Output the [x, y] coordinate of the center of the cell containing the given text.  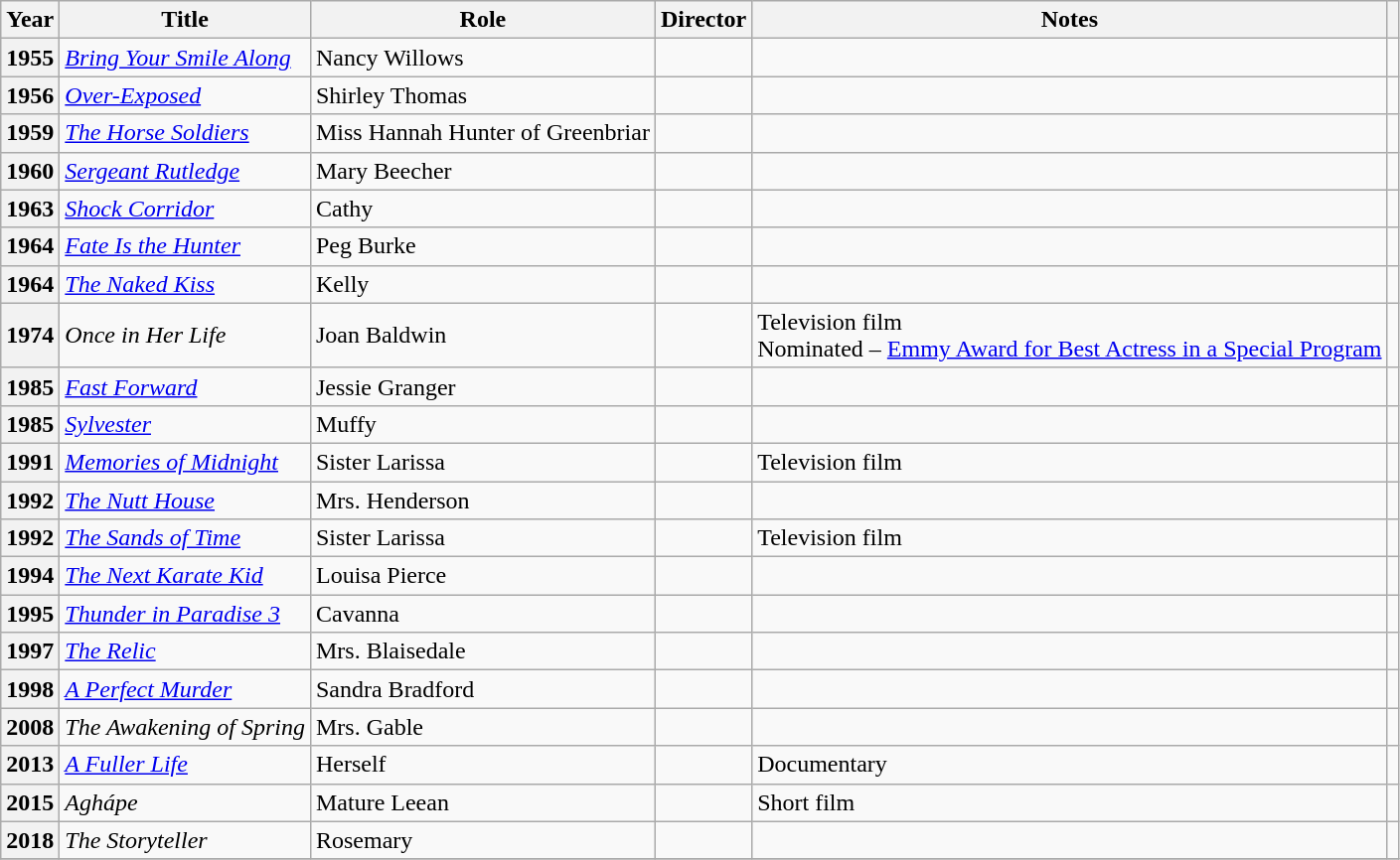
The Nutt House [185, 500]
2008 [30, 727]
Mary Beecher [483, 171]
Joan Baldwin [483, 336]
1994 [30, 576]
Mrs. Henderson [483, 500]
Miss Hannah Hunter of Greenbriar [483, 133]
Cavanna [483, 614]
Nancy Willows [483, 58]
Short film [1069, 802]
A Perfect Murder [185, 689]
Over-Exposed [185, 95]
Thunder in Paradise 3 [185, 614]
Mature Leean [483, 802]
Year [30, 20]
1995 [30, 614]
Shirley Thomas [483, 95]
2013 [30, 765]
The Awakening of Spring [185, 727]
Memories of Midnight [185, 462]
1974 [30, 336]
The Horse Soldiers [185, 133]
Documentary [1069, 765]
Peg Burke [483, 246]
The Storyteller [185, 840]
A Fuller Life [185, 765]
1997 [30, 651]
The Relic [185, 651]
Rosemary [483, 840]
Title [185, 20]
1998 [30, 689]
Bring Your Smile Along [185, 58]
1956 [30, 95]
2015 [30, 802]
Mrs. Blaisedale [483, 651]
The Naked Kiss [185, 284]
Shock Corridor [185, 209]
1959 [30, 133]
Director [703, 20]
Fast Forward [185, 386]
Herself [483, 765]
Mrs. Gable [483, 727]
2018 [30, 840]
Notes [1069, 20]
Once in Her Life [185, 336]
The Next Karate Kid [185, 576]
Sylvester [185, 424]
1960 [30, 171]
Cathy [483, 209]
Sandra Bradford [483, 689]
Kelly [483, 284]
Louisa Pierce [483, 576]
Muffy [483, 424]
Television filmNominated – Emmy Award for Best Actress in a Special Program [1069, 336]
Jessie Granger [483, 386]
Role [483, 20]
The Sands of Time [185, 538]
Sergeant Rutledge [185, 171]
1991 [30, 462]
1963 [30, 209]
Fate Is the Hunter [185, 246]
Aghápe [185, 802]
1955 [30, 58]
